Determine the (x, y) coordinate at the center of the cell enclosing the given text.  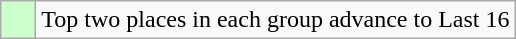
Top two places in each group advance to Last 16 (276, 20)
